Determine the (x, y) coordinate at the center of the cell enclosing the given text.  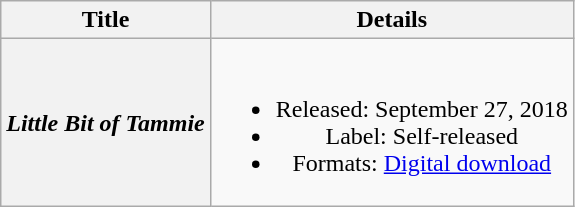
Little Bit of Tammie (106, 122)
Released: September 27, 2018Label: Self-releasedFormats: Digital download (392, 122)
Details (392, 20)
Title (106, 20)
